Identify which cell holds the provided text, then report its [x, y] central coordinate. 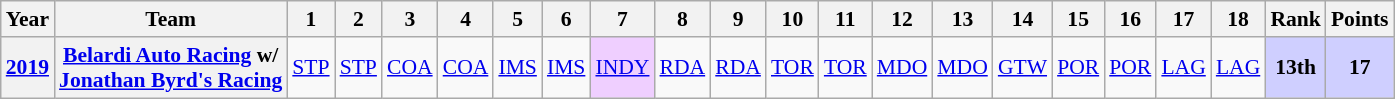
5 [518, 19]
Points [1360, 19]
GTW [1022, 68]
18 [1238, 19]
2019 [28, 68]
15 [1078, 19]
14 [1022, 19]
4 [466, 19]
3 [410, 19]
16 [1130, 19]
2 [358, 19]
11 [846, 19]
7 [622, 19]
9 [738, 19]
10 [792, 19]
13th [1296, 68]
Team [170, 19]
Rank [1296, 19]
8 [683, 19]
Year [28, 19]
1 [310, 19]
13 [962, 19]
12 [902, 19]
INDY [622, 68]
6 [566, 19]
Belardi Auto Racing w/ Jonathan Byrd's Racing [170, 68]
